Return [x, y] of the center of cell containing provided text 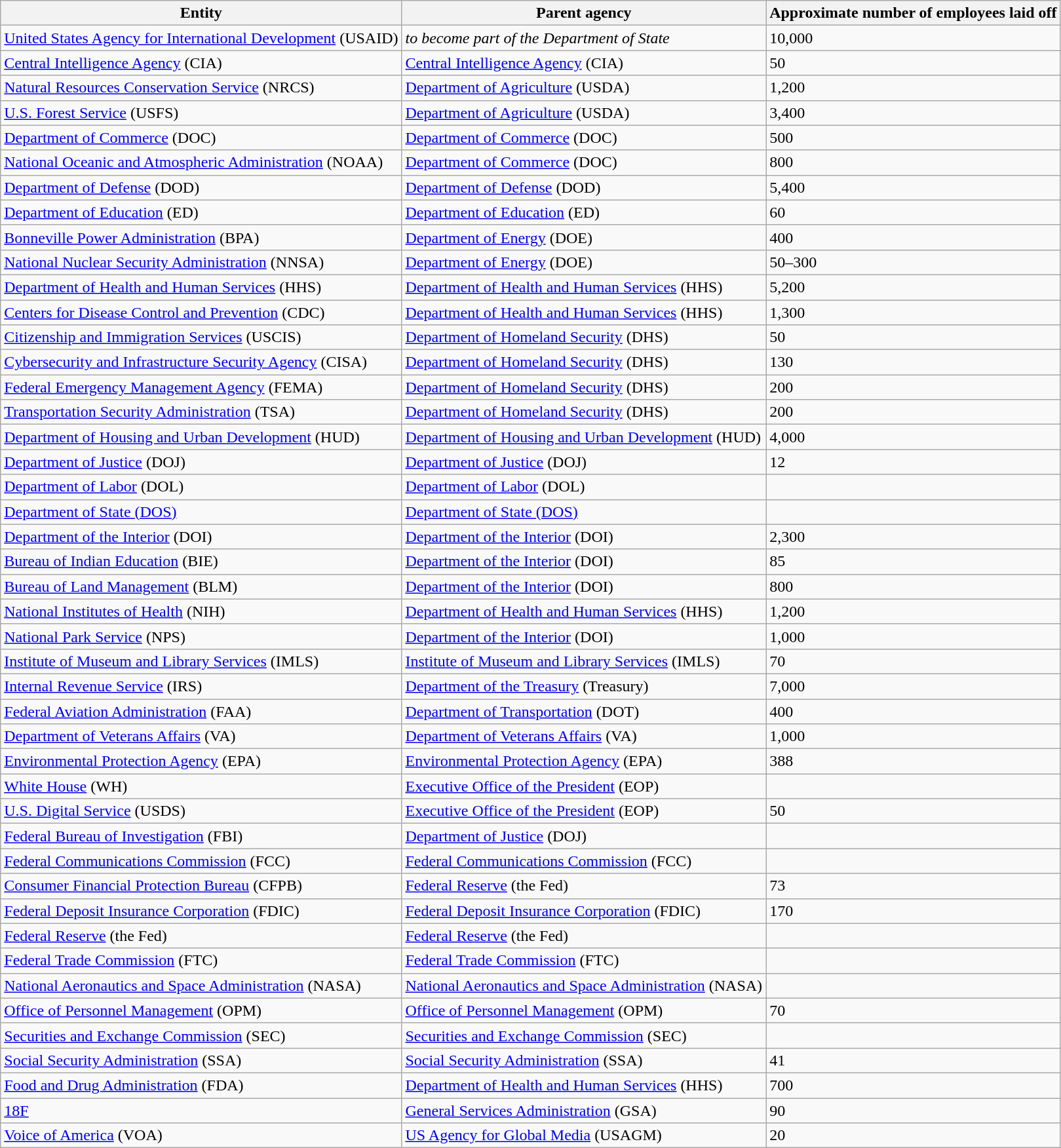
2,300 [914, 537]
4,000 [914, 437]
Department of Transportation (DOT) [584, 711]
12 [914, 462]
20 [914, 1136]
Natural Resources Conservation Service (NRCS) [201, 88]
United States Agency for International Development (USAID) [201, 38]
700 [914, 1085]
Centers for Disease Control and Prevention (CDC) [201, 313]
U.S. Digital Service (USDS) [201, 811]
3,400 [914, 113]
Approximate number of employees laid off [914, 13]
Department of the Treasury (Treasury) [584, 686]
Federal Emergency Management Agency (FEMA) [201, 387]
Cybersecurity and Infrastructure Security Agency (CISA) [201, 362]
National Nuclear Security Administration (NNSA) [201, 262]
388 [914, 761]
Parent agency [584, 13]
5,400 [914, 187]
Consumer Financial Protection Bureau (CFPB) [201, 886]
to become part of the Department of State [584, 38]
Federal Bureau of Investigation (FBI) [201, 836]
General Services Administration (GSA) [584, 1111]
41 [914, 1060]
Internal Revenue Service (IRS) [201, 686]
90 [914, 1111]
5,200 [914, 287]
Citizenship and Immigration Services (USCIS) [201, 337]
1,300 [914, 313]
18F [201, 1111]
Food and Drug Administration (FDA) [201, 1085]
50–300 [914, 262]
White House (WH) [201, 786]
US Agency for Global Media (USAGM) [584, 1136]
85 [914, 562]
U.S. Forest Service (USFS) [201, 113]
Bureau of Indian Education (BIE) [201, 562]
Bonneville Power Administration (BPA) [201, 237]
National Institutes of Health (NIH) [201, 611]
500 [914, 138]
Bureau of Land Management (BLM) [201, 586]
Entity [201, 13]
60 [914, 212]
10,000 [914, 38]
170 [914, 911]
Transportation Security Administration (TSA) [201, 412]
73 [914, 886]
National Oceanic and Atmospheric Administration (NOAA) [201, 163]
7,000 [914, 686]
130 [914, 362]
Voice of America (VOA) [201, 1136]
Federal Aviation Administration (FAA) [201, 711]
National Park Service (NPS) [201, 636]
